Return the (x, y) coordinate for the center point of the cell that contains the specified text.  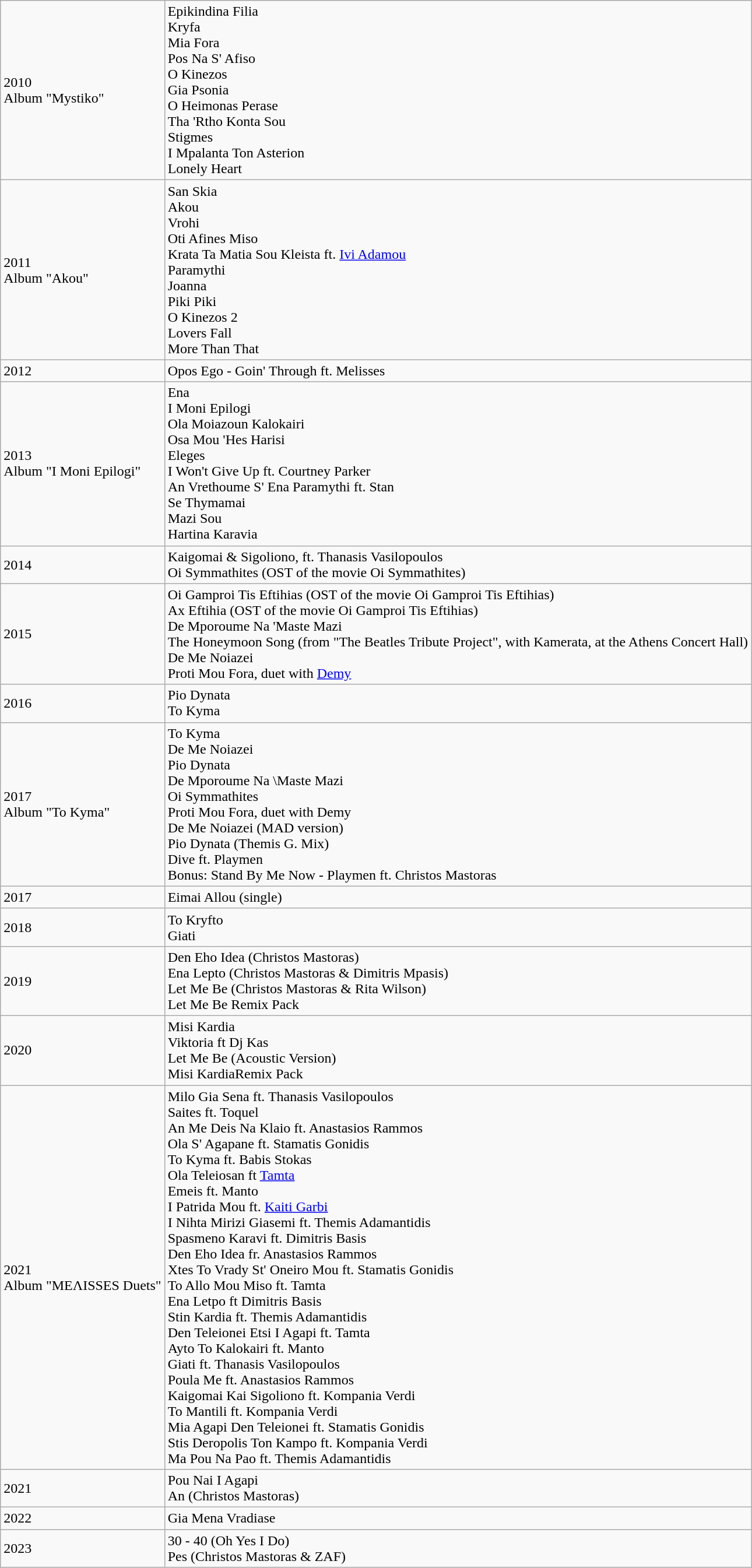
2013Album "I Moni Epilogi" (83, 464)
San SkiaAkouVrohiOti Afines MisoKrata Ta Matia Sou Kleista ft. Ivi AdamouParamythiJoannaPiki PikiO Kinezos 2Lovers FallMore Than That (458, 270)
2014 (83, 564)
2010Album "Mystiko" (83, 90)
To KryftoGiati (458, 927)
Den Eho Idea (Christos Mastoras)Ena Lepto (Christos Mastoras & Dimitris Mpasis)Let Me Be (Christos Mastoras & Rita Wilson)Let Me Be Remix Pack (458, 980)
Opos Ego - Goin' Through ft. Melisses (458, 371)
2018 (83, 927)
Kaigomai & Sigoliono, ft. Thanasis VasilopoulosOi Symmathites (OST of the movie Oi Symmathites) (458, 564)
2019 (83, 980)
Gia Mena Vradiase (458, 1518)
2017Album "To Kyma" (83, 804)
Epikindina FiliaKryfaMia ForaPos Na S' AfisoO KinezosGia PsoniaO Heimonas PeraseTha 'Rtho Konta SouStigmesI Mpalanta Ton AsterionLonely Heart (458, 90)
Misi KardiaViktoria ft Dj KasLet Me Be (Acoustic Version)Misi KardiaRemix Pack (458, 1050)
2021 (83, 1489)
Pio DynataTo Kyma (458, 703)
2016 (83, 703)
30 - 40 (Oh Yes I Do)Pes (Christos Mastoras & ZAF) (458, 1548)
2020 (83, 1050)
2012 (83, 371)
2011Album "Akou" (83, 270)
2021Album "ΜEΛΙSSES Duets" (83, 1278)
2023 (83, 1548)
Eimai Allou (single) (458, 897)
2022 (83, 1518)
2017 (83, 897)
2015 (83, 634)
Pou Nai I AgapiAn (Christos Mastoras) (458, 1489)
